For the text-containing cell, return its midpoint in (X, Y) coordinate format. 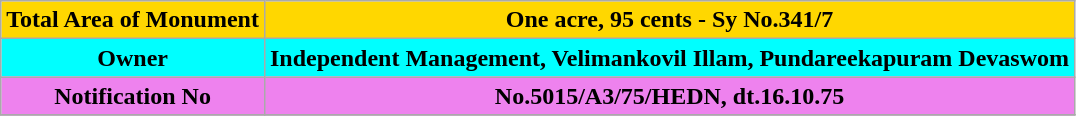
No.5015/A3/75/HEDN, dt.16.10.75 (669, 96)
Notification No (133, 96)
Owner (133, 58)
One acre, 95 cents - Sy No.341/7 (669, 20)
Independent Management, Velimankovil Illam, Pundareekapuram Devaswom (669, 58)
Total Area of Monument (133, 20)
